Extract the (X, Y) coordinate from the center of the cell holding the provided text.  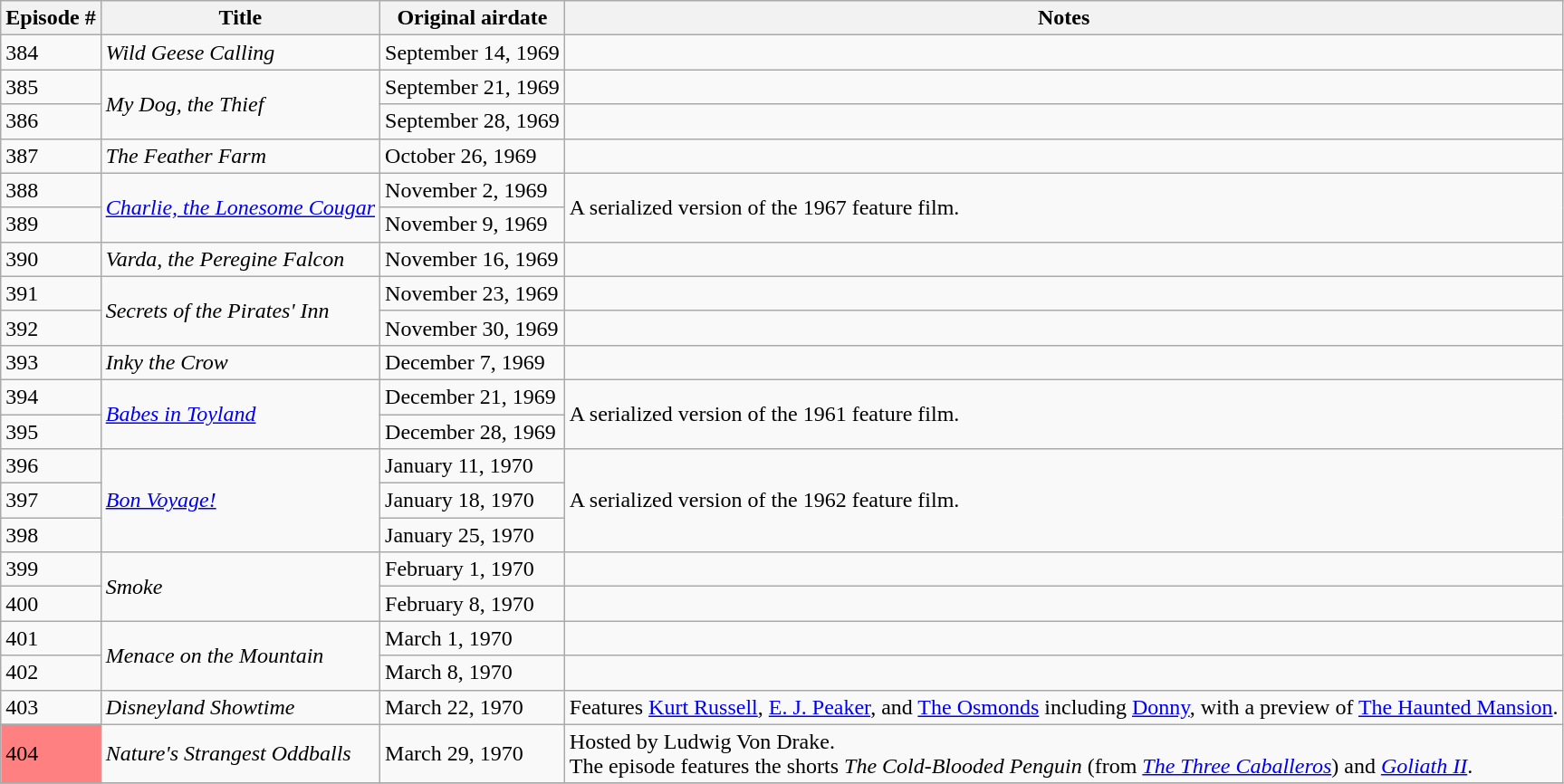
Notes (1063, 18)
Bon Voyage! (240, 501)
Babes in Toyland (240, 414)
Charlie, the Lonesome Cougar (240, 207)
Inky the Crow (240, 362)
My Dog, the Thief (240, 104)
March 29, 1970 (473, 753)
Wild Geese Calling (240, 53)
November 2, 1969 (473, 190)
401 (51, 638)
December 7, 1969 (473, 362)
November 30, 1969 (473, 328)
January 18, 1970 (473, 501)
March 8, 1970 (473, 673)
398 (51, 535)
November 16, 1969 (473, 259)
392 (51, 328)
Disneyland Showtime (240, 707)
Nature's Strangest Oddballs (240, 753)
393 (51, 362)
September 14, 1969 (473, 53)
February 1, 1970 (473, 569)
March 22, 1970 (473, 707)
January 25, 1970 (473, 535)
386 (51, 121)
385 (51, 87)
390 (51, 259)
Title (240, 18)
Varda, the Peregine Falcon (240, 259)
391 (51, 293)
Smoke (240, 587)
397 (51, 501)
402 (51, 673)
384 (51, 53)
388 (51, 190)
396 (51, 466)
A serialized version of the 1962 feature film. (1063, 501)
Secrets of the Pirates' Inn (240, 311)
387 (51, 156)
A serialized version of the 1967 feature film. (1063, 207)
March 1, 1970 (473, 638)
September 28, 1969 (473, 121)
A serialized version of the 1961 feature film. (1063, 414)
December 28, 1969 (473, 432)
November 9, 1969 (473, 225)
399 (51, 569)
January 11, 1970 (473, 466)
February 8, 1970 (473, 604)
Menace on the Mountain (240, 655)
Original airdate (473, 18)
September 21, 1969 (473, 87)
Hosted by Ludwig Von Drake.The episode features the shorts The Cold-Blooded Penguin (from The Three Caballeros) and Goliath II. (1063, 753)
October 26, 1969 (473, 156)
Episode # (51, 18)
394 (51, 397)
400 (51, 604)
The Feather Farm (240, 156)
389 (51, 225)
395 (51, 432)
403 (51, 707)
November 23, 1969 (473, 293)
Features Kurt Russell, E. J. Peaker, and The Osmonds including Donny, with a preview of The Haunted Mansion. (1063, 707)
404 (51, 753)
December 21, 1969 (473, 397)
